Provide the [x, y] coordinate of the cell's center where the given text is located.  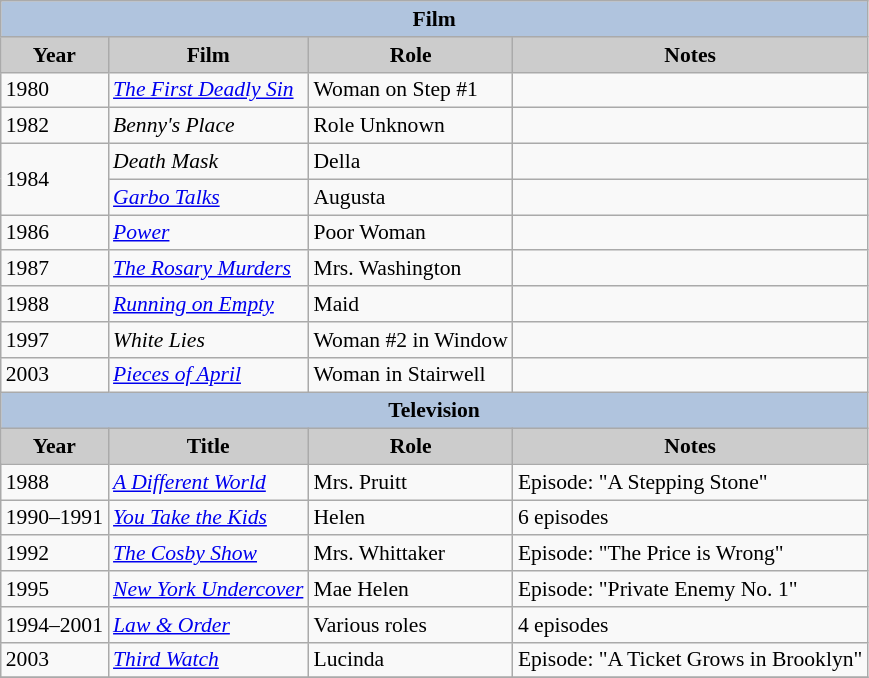
Della [410, 162]
1984 [54, 180]
6 episodes [690, 518]
Mrs. Washington [410, 269]
The Cosby Show [208, 554]
A Different World [208, 482]
1986 [54, 233]
Mrs. Pruitt [410, 482]
1995 [54, 589]
Power [208, 233]
Episode: "A Ticket Grows in Brooklyn" [690, 660]
Helen [410, 518]
Episode: "A Stepping Stone" [690, 482]
Episode: "Private Enemy No. 1" [690, 589]
1982 [54, 126]
1997 [54, 340]
New York Undercover [208, 589]
Woman in Stairwell [410, 375]
Woman #2 in Window [410, 340]
1980 [54, 90]
Benny's Place [208, 126]
Episode: "The Price is Wrong" [690, 554]
Mrs. Whittaker [410, 554]
Maid [410, 304]
Garbo Talks [208, 197]
4 episodes [690, 625]
You Take the Kids [208, 518]
1992 [54, 554]
Law & Order [208, 625]
1994–2001 [54, 625]
Woman on Step #1 [410, 90]
Mae Helen [410, 589]
Lucinda [410, 660]
Augusta [410, 197]
1987 [54, 269]
Title [208, 447]
White Lies [208, 340]
Television [434, 411]
The Rosary Murders [208, 269]
Poor Woman [410, 233]
Pieces of April [208, 375]
Death Mask [208, 162]
Various roles [410, 625]
Running on Empty [208, 304]
Third Watch [208, 660]
1990–1991 [54, 518]
The First Deadly Sin [208, 90]
Role Unknown [410, 126]
